Provide the (X, Y) coordinate of the cell's center where the given text is located.  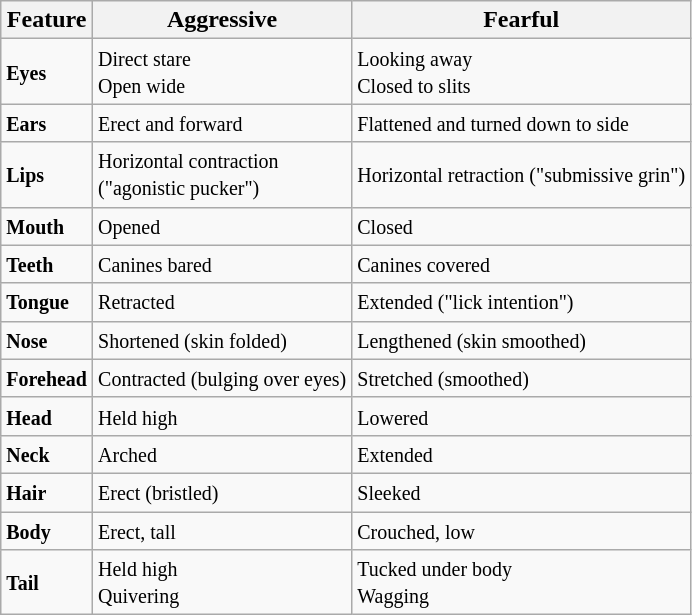
Extended (522, 454)
Held high (222, 416)
Sleeked (522, 492)
Crouched, low (522, 531)
Tongue (47, 302)
Nose (47, 340)
Aggressive (222, 20)
Extended ("lick intention") (522, 302)
Lips (47, 174)
Neck (47, 454)
Eyes (47, 72)
Lengthened (skin smoothed) (522, 340)
Arched (222, 454)
Closed (522, 226)
Stretched (smoothed) (522, 378)
Teeth (47, 264)
Tail (47, 582)
Direct stareOpen wide (222, 72)
Shortened (skin folded) (222, 340)
Tucked under bodyWagging (522, 582)
Held highQuivering (222, 582)
Erect and forward (222, 123)
Opened (222, 226)
Erect, tall (222, 531)
Forehead (47, 378)
Canines bared (222, 264)
Erect (bristled) (222, 492)
Fearful (522, 20)
Hair (47, 492)
Horizontal contraction("agonistic pucker") (222, 174)
Body (47, 531)
Retracted (222, 302)
Lowered (522, 416)
Horizontal retraction ("submissive grin") (522, 174)
Flattened and turned down to side (522, 123)
Looking awayClosed to slits (522, 72)
Contracted (bulging over eyes) (222, 378)
Ears (47, 123)
Feature (47, 20)
Head (47, 416)
Canines covered (522, 264)
Mouth (47, 226)
